Return the (X, Y) coordinate for the center point of the cell that contains the specified text.  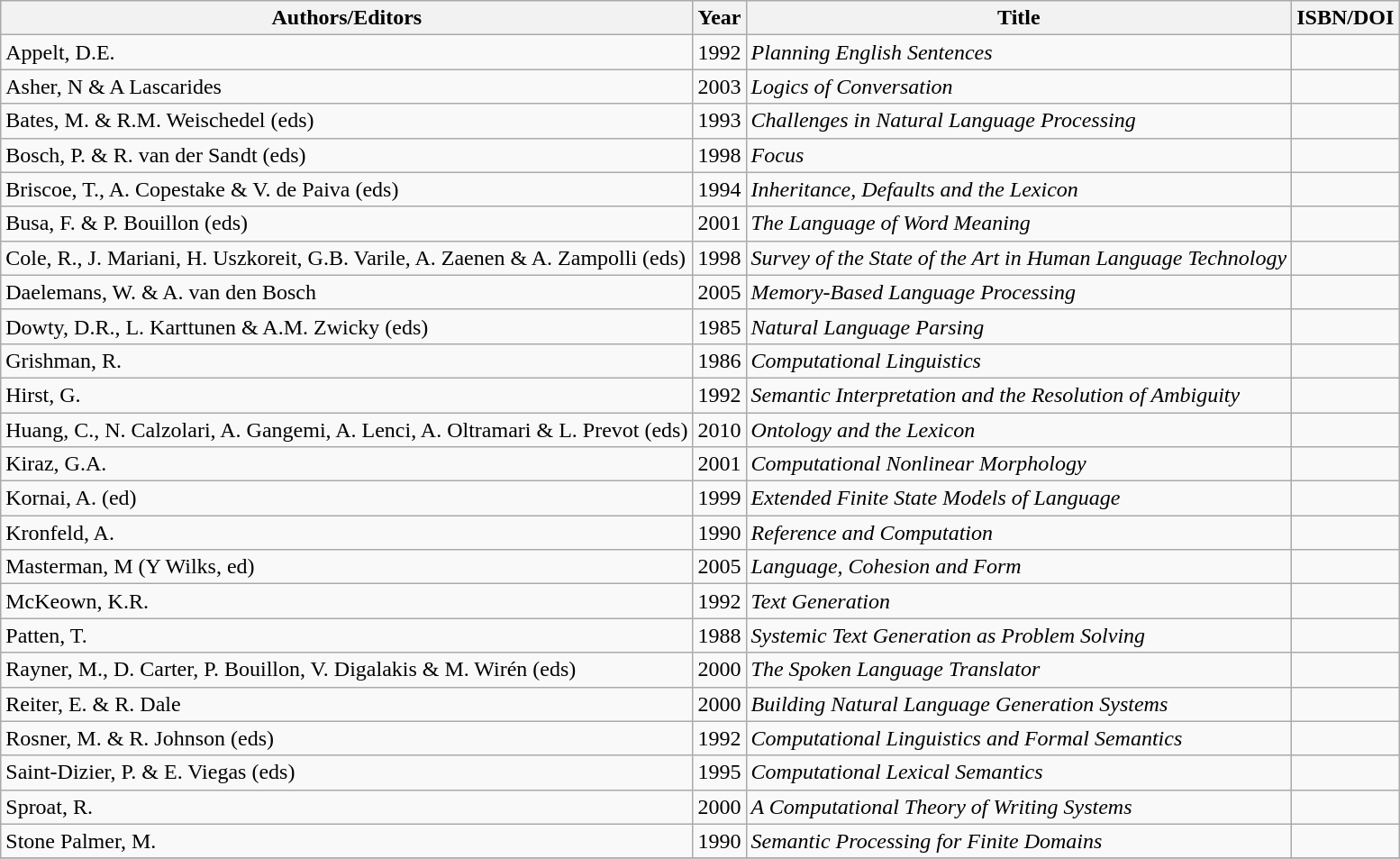
Year (719, 18)
Planning English Sentences (1019, 52)
Masterman, M (Y Wilks, ed) (347, 567)
Bates, M. & R.M. Weischedel (eds) (347, 121)
Bosch, P. & R. van der Sandt (eds) (347, 155)
Daelemans, W. & A. van den Bosch (347, 292)
Reiter, E. & R. Dale (347, 704)
Grishman, R. (347, 361)
2010 (719, 430)
Patten, T. (347, 635)
Focus (1019, 155)
Building Natural Language Generation Systems (1019, 704)
Semantic Interpretation and the Resolution of Ambiguity (1019, 395)
Stone Palmer, M. (347, 841)
Kronfeld, A. (347, 533)
A Computational Theory of Writing Systems (1019, 807)
Inheritance, Defaults and the Lexicon (1019, 189)
Extended Finite State Models of Language (1019, 498)
1985 (719, 326)
Semantic Processing for Finite Domains (1019, 841)
Computational Linguistics (1019, 361)
1999 (719, 498)
Saint-Dizier, P. & E. Viegas (eds) (347, 772)
Kornai, A. (ed) (347, 498)
Sproat, R. (347, 807)
Rayner, M., D. Carter, P. Bouillon, V. Digalakis & M. Wirén (eds) (347, 670)
Memory-Based Language Processing (1019, 292)
Language, Cohesion and Form (1019, 567)
Systemic Text Generation as Problem Solving (1019, 635)
Computational Linguistics and Formal Semantics (1019, 738)
Rosner, M. & R. Johnson (eds) (347, 738)
Ontology and the Lexicon (1019, 430)
Kiraz, G.A. (347, 464)
Authors/Editors (347, 18)
Text Generation (1019, 601)
Briscoe, T., A. Copestake & V. de Paiva (eds) (347, 189)
2003 (719, 87)
Reference and Computation (1019, 533)
Huang, C., N. Calzolari, A. Gangemi, A. Lenci, A. Oltramari & L. Prevot (eds) (347, 430)
Challenges in Natural Language Processing (1019, 121)
Appelt, D.E. (347, 52)
Computational Nonlinear Morphology (1019, 464)
1988 (719, 635)
Busa, F. & P. Bouillon (eds) (347, 224)
1986 (719, 361)
Asher, N & A Lascarides (347, 87)
1993 (719, 121)
Computational Lexical Semantics (1019, 772)
Hirst, G. (347, 395)
ISBN/DOI (1346, 18)
Natural Language Parsing (1019, 326)
Cole, R., J. Mariani, H. Uszkoreit, G.B. Varile, A. Zaenen & A. Zampolli (eds) (347, 258)
1995 (719, 772)
The Language of Word Meaning (1019, 224)
1994 (719, 189)
Survey of the State of the Art in Human Language Technology (1019, 258)
The Spoken Language Translator (1019, 670)
Title (1019, 18)
Logics of Conversation (1019, 87)
McKeown, K.R. (347, 601)
Dowty, D.R., L. Karttunen & A.M. Zwicky (eds) (347, 326)
